Output the (x, y) coordinate of the center of the cell containing the given text.  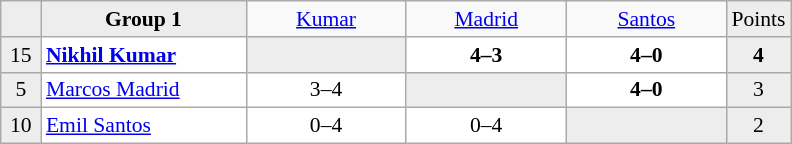
4–3 (486, 55)
Group 1 (144, 19)
Kumar (326, 19)
Nikhil Kumar (144, 55)
5 (21, 90)
Marcos Madrid (144, 90)
Madrid (486, 19)
Santos (646, 19)
2 (758, 126)
3–4 (326, 90)
4 (758, 55)
Points (758, 19)
10 (21, 126)
15 (21, 55)
Emil Santos (144, 126)
3 (758, 90)
